Search for the cell housing the specified text and yield its (X, Y) center coordinate. 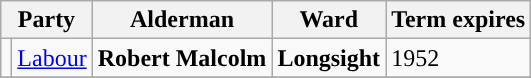
Party (46, 20)
Term expires (458, 20)
Ward (329, 20)
Alderman (182, 20)
1952 (458, 58)
Robert Malcolm (182, 58)
Labour (52, 58)
Longsight (329, 58)
